Extract the (x, y) coordinate from the center of the cell holding the provided text.  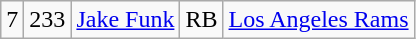
Jake Funk (126, 20)
233 (48, 20)
RB (202, 20)
7 (12, 20)
Los Angeles Rams (318, 20)
